Return (X, Y) of the center of cell containing provided text 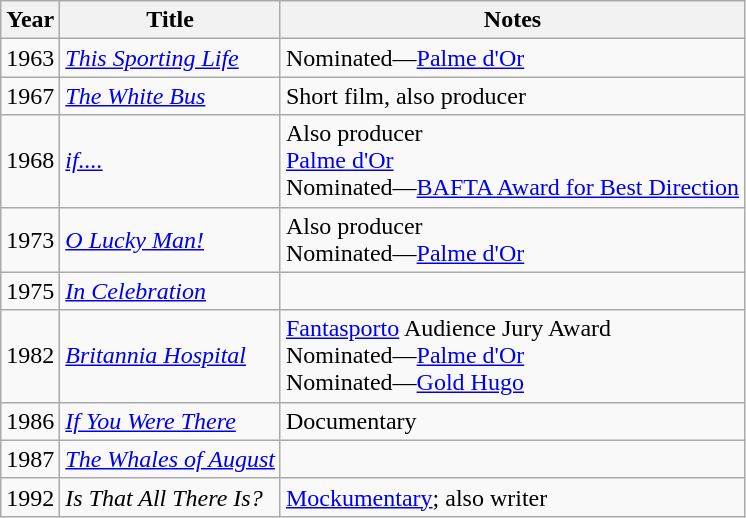
The Whales of August (170, 459)
Nominated—Palme d'Or (512, 58)
Also producerPalme d'OrNominated—BAFTA Award for Best Direction (512, 161)
Notes (512, 20)
1975 (30, 291)
Fantasporto Audience Jury AwardNominated—Palme d'OrNominated—Gold Hugo (512, 356)
If You Were There (170, 421)
The White Bus (170, 96)
1963 (30, 58)
1992 (30, 497)
Britannia Hospital (170, 356)
Mockumentary; also writer (512, 497)
1982 (30, 356)
if.... (170, 161)
1987 (30, 459)
1973 (30, 240)
1968 (30, 161)
Also producerNominated—Palme d'Or (512, 240)
Year (30, 20)
This Sporting Life (170, 58)
1967 (30, 96)
In Celebration (170, 291)
Is That All There Is? (170, 497)
Title (170, 20)
Short film, also producer (512, 96)
O Lucky Man! (170, 240)
Documentary (512, 421)
1986 (30, 421)
